Provide the [x, y] coordinate of the cell's center where the given text is located.  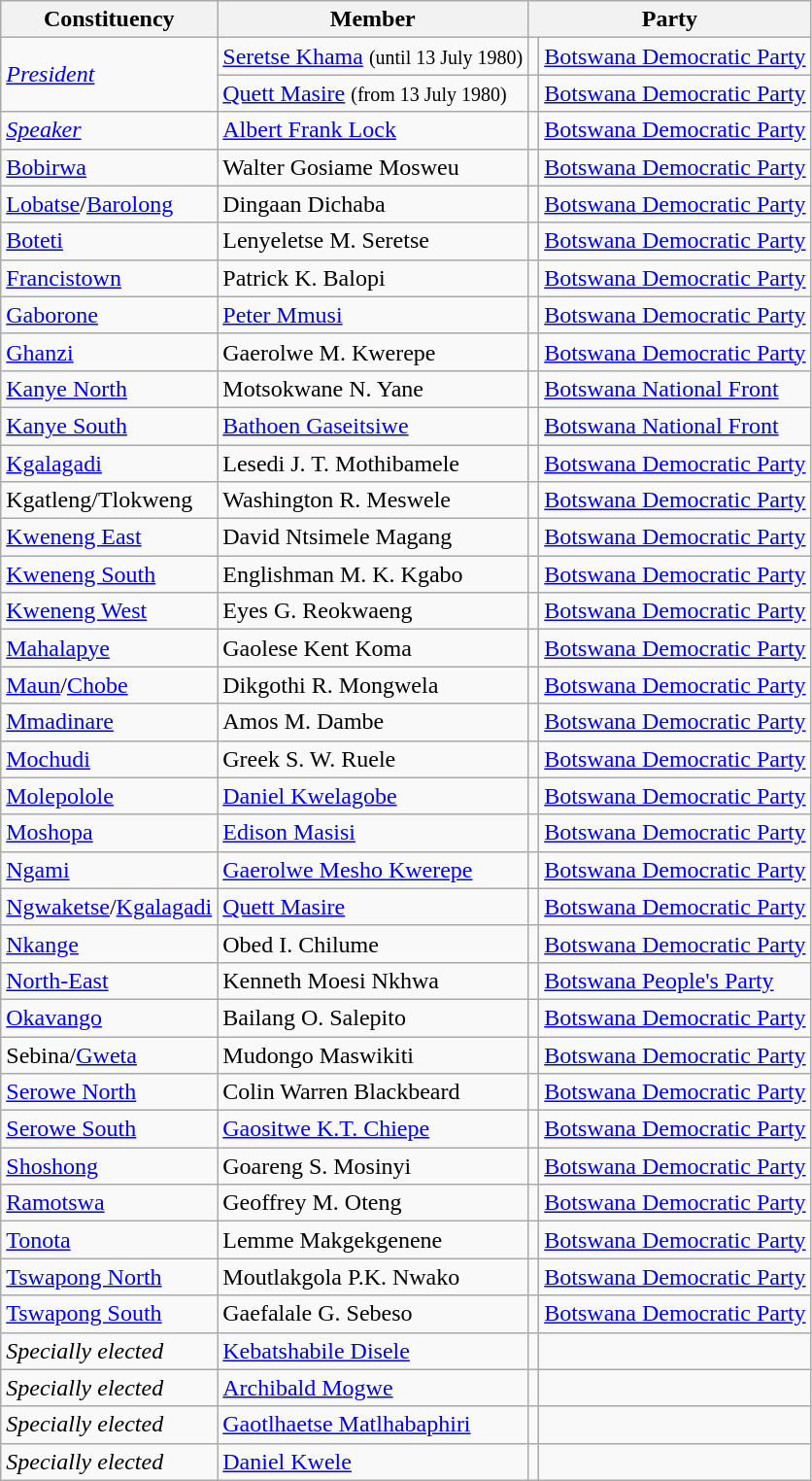
Gaerolwe M. Kwerepe [373, 352]
Kanye South [109, 426]
Kenneth Moesi Nkhwa [373, 981]
Albert Frank Lock [373, 130]
Constituency [109, 19]
Seretse Khama (until 13 July 1980) [373, 56]
Boteti [109, 241]
Kweneng East [109, 537]
Mmadinare [109, 722]
Tswapong South [109, 1314]
Nkange [109, 944]
Ramotswa [109, 1203]
Quett Masire (from 13 July 1980) [373, 93]
Gaefalale G. Sebeso [373, 1314]
Greek S. W. Ruele [373, 759]
Ghanzi [109, 352]
Mudongo Maswikiti [373, 1054]
North-East [109, 981]
Bailang O. Salepito [373, 1017]
Gaborone [109, 315]
Ngwaketse/Kgalagadi [109, 907]
Bobirwa [109, 167]
Daniel Kwele [373, 1462]
Mochudi [109, 759]
Party [670, 19]
Tswapong North [109, 1277]
Quett Masire [373, 907]
Obed I. Chilume [373, 944]
Shoshong [109, 1166]
Mahalapye [109, 648]
Kgalagadi [109, 464]
Bathoen Gaseitsiwe [373, 426]
Peter Mmusi [373, 315]
Motsokwane N. Yane [373, 389]
Tonota [109, 1240]
Ngami [109, 870]
Botswana People's Party [675, 981]
Colin Warren Blackbeard [373, 1092]
Kebatshabile Disele [373, 1351]
Kweneng South [109, 574]
Patrick K. Balopi [373, 278]
Lemme Makgekgenene [373, 1240]
Molepolole [109, 796]
Kanye North [109, 389]
Okavango [109, 1017]
Goareng S. Mosinyi [373, 1166]
Serowe North [109, 1092]
Maun/Chobe [109, 685]
President [109, 75]
Gaolese Kent Koma [373, 648]
Englishman M. K. Kgabo [373, 574]
Kweneng West [109, 611]
Moshopa [109, 833]
Walter Gosiame Mosweu [373, 167]
Edison Masisi [373, 833]
Francistown [109, 278]
Eyes G. Reokwaeng [373, 611]
Gaerolwe Mesho Kwerepe [373, 870]
Sebina/Gweta [109, 1054]
Gaotlhaetse Matlhabaphiri [373, 1425]
Amos M. Dambe [373, 722]
Lobatse/Barolong [109, 204]
Dikgothi R. Mongwela [373, 685]
Lesedi J. T. Mothibamele [373, 464]
Gaositwe K.T. Chiepe [373, 1129]
David Ntsimele Magang [373, 537]
Member [373, 19]
Lenyeletse M. Seretse [373, 241]
Serowe South [109, 1129]
Daniel Kwelagobe [373, 796]
Speaker [109, 130]
Kgatleng/Tlokweng [109, 500]
Washington R. Meswele [373, 500]
Geoffrey M. Oteng [373, 1203]
Moutlakgola P.K. Nwako [373, 1277]
Dingaan Dichaba [373, 204]
Archibald Mogwe [373, 1388]
